Identify which cell holds the provided text, then report its [x, y] central coordinate. 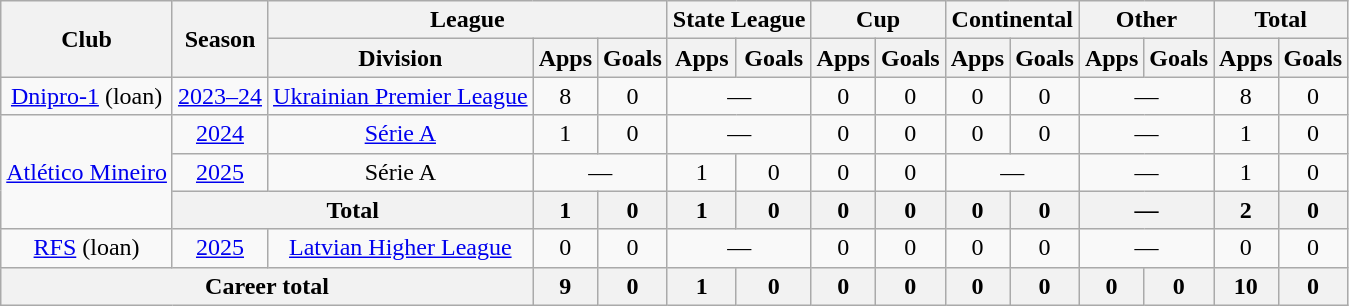
9 [565, 286]
Club [87, 39]
Atlético Mineiro [87, 172]
2024 [220, 134]
Other [1146, 20]
2023–24 [220, 96]
League [468, 20]
10 [1246, 286]
Ukrainian Premier League [401, 96]
2 [1246, 210]
Division [401, 58]
Latvian Higher League [401, 248]
Continental [1012, 20]
RFS (loan) [87, 248]
Dnipro-1 (loan) [87, 96]
State League [739, 20]
Career total [267, 286]
Cup [878, 20]
Season [220, 39]
